Identify which cell holds the provided text, then report its (x, y) central coordinate. 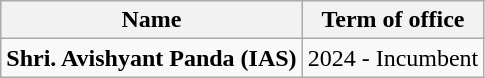
2024 - Incumbent (393, 58)
Shri. Avishyant Panda (IAS) (152, 58)
Name (152, 20)
Term of office (393, 20)
